Output the [X, Y] coordinate of the center of the cell containing the given text.  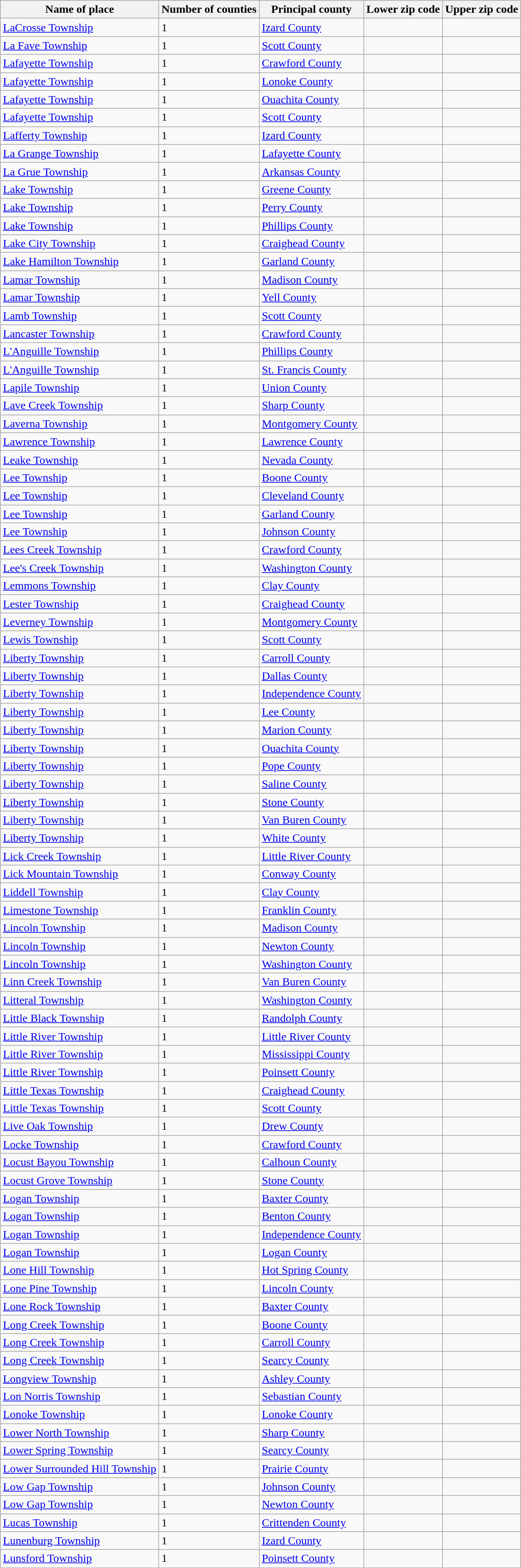
Randolph County [311, 1018]
Name of place [79, 9]
Prairie County [311, 1469]
Nevada County [311, 460]
Dallas County [311, 676]
Lancaster Township [79, 334]
Franklin County [311, 910]
Drew County [311, 1126]
Lower North Township [79, 1433]
Lamb Township [79, 316]
Lunsford Township [79, 1559]
Union County [311, 388]
Locust Bayou Township [79, 1162]
St. Francis County [311, 370]
Litteral Township [79, 1000]
Lee County [311, 712]
Lower zip code [403, 9]
Lewis Township [79, 640]
Lafayette County [311, 153]
Crittenden County [311, 1523]
Hot Spring County [311, 1270]
Benton County [311, 1216]
Lower Surrounded Hill Township [79, 1469]
Principal county [311, 9]
Laverna Township [79, 424]
Lapile Township [79, 388]
Leverney Township [79, 622]
Sebastian County [311, 1397]
Mississippi County [311, 1054]
Lake Hamilton Township [79, 262]
Lawrence Township [79, 442]
Saline County [311, 784]
Liddell Township [79, 892]
Lafferty Township [79, 135]
Ashley County [311, 1379]
Locust Grove Township [79, 1180]
Lonoke Township [79, 1415]
La Grange Township [79, 153]
La Fave Township [79, 45]
Yell County [311, 298]
Live Oak Township [79, 1126]
Lunenburg Township [79, 1541]
Lemmons Township [79, 586]
LaCrosse Township [79, 27]
Longview Township [79, 1379]
Limestone Township [79, 910]
Lone Pine Township [79, 1288]
Pope County [311, 766]
Little Black Township [79, 1018]
Conway County [311, 874]
Marion County [311, 730]
Lee's Creek Township [79, 568]
Lone Hill Township [79, 1270]
Lon Norris Township [79, 1397]
Lester Township [79, 604]
Lake City Township [79, 244]
Lucas Township [79, 1523]
Lick Mountain Township [79, 874]
Lincoln County [311, 1288]
Locke Township [79, 1144]
Cleveland County [311, 496]
Arkansas County [311, 171]
Greene County [311, 189]
Lawrence County [311, 442]
Upper zip code [482, 9]
Logan County [311, 1252]
Lave Creek Township [79, 406]
White County [311, 838]
La Grue Township [79, 171]
Lower Spring Township [79, 1451]
Lees Creek Township [79, 550]
Leake Township [79, 460]
Lone Rock Township [79, 1306]
Calhoun County [311, 1162]
Number of counties [209, 9]
Lick Creek Township [79, 856]
Perry County [311, 207]
Linn Creek Township [79, 982]
